Output the (x, y) coordinate of the center of the cell containing the given text.  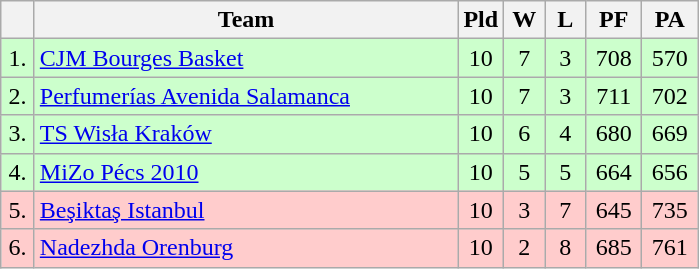
702 (670, 96)
711 (614, 96)
4. (18, 172)
L (566, 20)
PA (670, 20)
645 (614, 210)
6. (18, 248)
W (524, 20)
735 (670, 210)
2. (18, 96)
3. (18, 134)
656 (670, 172)
Perfumerías Avenida Salamanca (246, 96)
2 (524, 248)
TS Wisła Kraków (246, 134)
664 (614, 172)
Nadezhda Orenburg (246, 248)
Pld (481, 20)
761 (670, 248)
5. (18, 210)
685 (614, 248)
708 (614, 58)
570 (670, 58)
669 (670, 134)
4 (566, 134)
PF (614, 20)
6 (524, 134)
MiZo Pécs 2010 (246, 172)
Team (246, 20)
8 (566, 248)
Beşiktaş Istanbul (246, 210)
680 (614, 134)
CJM Bourges Basket (246, 58)
1. (18, 58)
